Output the (x, y) coordinate of the center of the cell containing the given text.  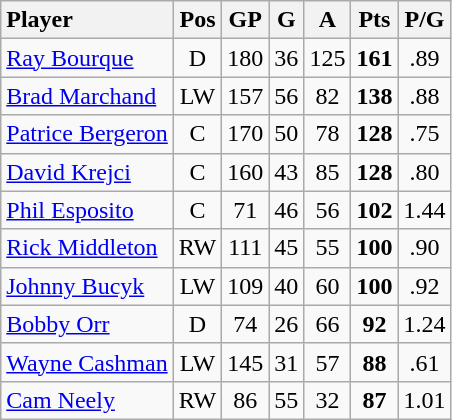
31 (286, 362)
180 (246, 58)
74 (246, 324)
Patrice Bergeron (88, 134)
1.24 (424, 324)
170 (246, 134)
.88 (424, 96)
86 (246, 400)
71 (246, 210)
60 (328, 286)
57 (328, 362)
.75 (424, 134)
Pos (197, 20)
A (328, 20)
Wayne Cashman (88, 362)
.61 (424, 362)
Bobby Orr (88, 324)
Phil Esposito (88, 210)
50 (286, 134)
David Krejci (88, 172)
145 (246, 362)
43 (286, 172)
125 (328, 58)
1.01 (424, 400)
78 (328, 134)
1.44 (424, 210)
G (286, 20)
111 (246, 248)
.89 (424, 58)
36 (286, 58)
.80 (424, 172)
.92 (424, 286)
Player (88, 20)
26 (286, 324)
Ray Bourque (88, 58)
157 (246, 96)
Pts (374, 20)
.90 (424, 248)
82 (328, 96)
160 (246, 172)
40 (286, 286)
P/G (424, 20)
Rick Middleton (88, 248)
45 (286, 248)
109 (246, 286)
Cam Neely (88, 400)
161 (374, 58)
Johnny Bucyk (88, 286)
138 (374, 96)
GP (246, 20)
87 (374, 400)
88 (374, 362)
66 (328, 324)
92 (374, 324)
46 (286, 210)
Brad Marchand (88, 96)
102 (374, 210)
85 (328, 172)
32 (328, 400)
